Capture the cell that displays the provided text and extract its (X, Y) central coordinate. 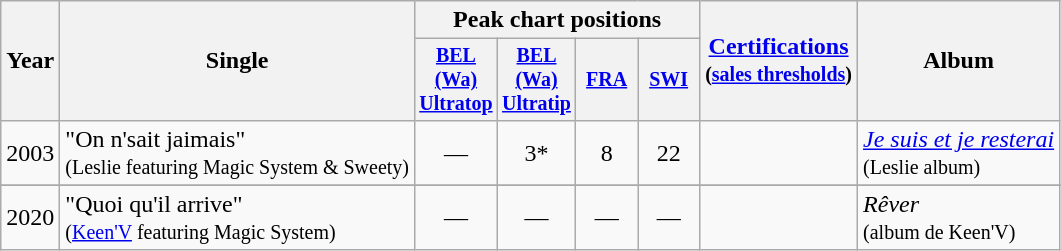
22 (669, 152)
3* (536, 152)
Album (959, 61)
Je suis et je resterai (Leslie album) (959, 152)
Single (238, 61)
2003 (30, 152)
SWI (669, 80)
8 (607, 152)
Peak chart positions (558, 20)
"On n'sait jaimais" (Leslie featuring Magic System & Sweety) (238, 152)
FRA (607, 80)
BEL(Wa)Ultratip (536, 80)
2020 (30, 218)
Certifications(sales thresholds) (779, 61)
BEL(Wa)Ultratop (456, 80)
"Quoi qu'il arrive" (Keen'V featuring Magic System) (238, 218)
Year (30, 61)
Rêver(album de Keen'V) (959, 218)
